Identify which cell holds the provided text, then report its [x, y] central coordinate. 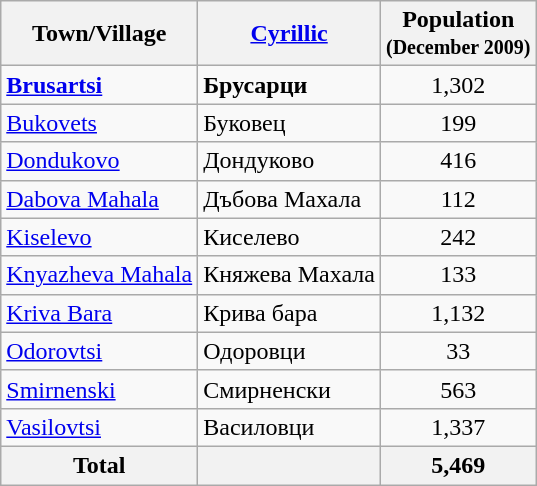
133 [458, 275]
Vasilovtsi [100, 427]
5,469 [458, 465]
199 [458, 123]
Dabova Mahala [100, 199]
Дъбова Махала [290, 199]
Смирненски [290, 389]
Дондуково [290, 161]
Knyazheva Mahala [100, 275]
416 [458, 161]
1,132 [458, 313]
Odorovtsi [100, 351]
Буковец [290, 123]
Bukovets [100, 123]
242 [458, 237]
Kriva Bara [100, 313]
Brusartsi [100, 85]
112 [458, 199]
Total [100, 465]
Одоровци [290, 351]
33 [458, 351]
1,302 [458, 85]
Киселево [290, 237]
Town/Village [100, 34]
Брусарци [290, 85]
Cyrillic [290, 34]
Василовци [290, 427]
Kiselevo [100, 237]
Княжева Махала [290, 275]
1,337 [458, 427]
563 [458, 389]
Dondukovo [100, 161]
Smirnenski [100, 389]
Population(December 2009) [458, 34]
Крива бара [290, 313]
